Pinpoint the cell where the given text exists, returning its [X, Y] midpoint coordinate. 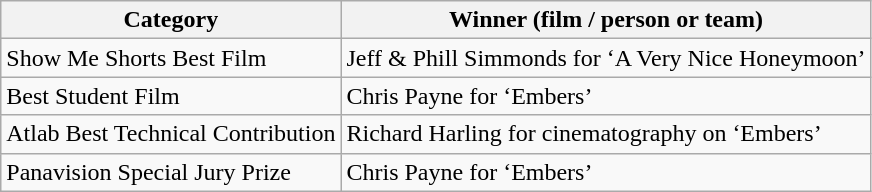
Panavision Special Jury Prize [171, 172]
Show Me Shorts Best Film [171, 58]
Winner (film / person or team) [606, 20]
Atlab Best Technical Contribution [171, 134]
Category [171, 20]
Jeff & Phill Simmonds for ‘A Very Nice Honeymoon’ [606, 58]
Best Student Film [171, 96]
Richard Harling for cinematography on ‘Embers’ [606, 134]
